Identify which cell holds the provided text, then report its [X, Y] central coordinate. 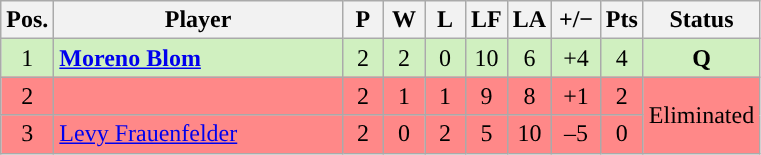
3 [28, 134]
Moreno Blom [198, 58]
LF [487, 20]
Pts [622, 20]
+1 [576, 96]
+/− [576, 20]
+4 [576, 58]
9 [487, 96]
Player [198, 20]
Q [701, 58]
L [444, 20]
P [362, 20]
4 [622, 58]
Levy Frauenfelder [198, 134]
LA [529, 20]
–5 [576, 134]
Pos. [28, 20]
Eliminated [701, 115]
8 [529, 96]
6 [529, 58]
5 [487, 134]
Status [701, 20]
W [404, 20]
